Identify which cell holds the provided text, then report its [x, y] central coordinate. 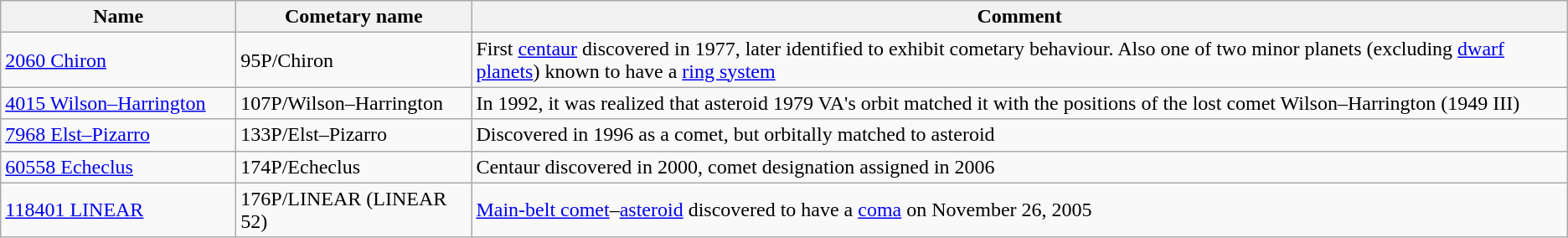
4015 Wilson–Harrington [119, 103]
Cometary name [353, 17]
176P/LINEAR (LINEAR 52) [353, 210]
133P/Elst–Pizarro [353, 135]
In 1992, it was realized that asteroid 1979 VA's orbit matched it with the positions of the lost comet Wilson–Harrington (1949 III) [1019, 103]
7968 Elst–Pizarro [119, 135]
Discovered in 1996 as a comet, but orbitally matched to asteroid [1019, 135]
2060 Chiron [119, 60]
Comment [1019, 17]
Name [119, 17]
118401 LINEAR [119, 210]
Centaur discovered in 2000, comet designation assigned in 2006 [1019, 167]
107P/Wilson–Harrington [353, 103]
174P/Echeclus [353, 167]
60558 Echeclus [119, 167]
Main-belt comet–asteroid discovered to have a coma on November 26, 2005 [1019, 210]
95P/Chiron [353, 60]
